Detect which cell encompasses the target text, then output its (X, Y) center coordinate. 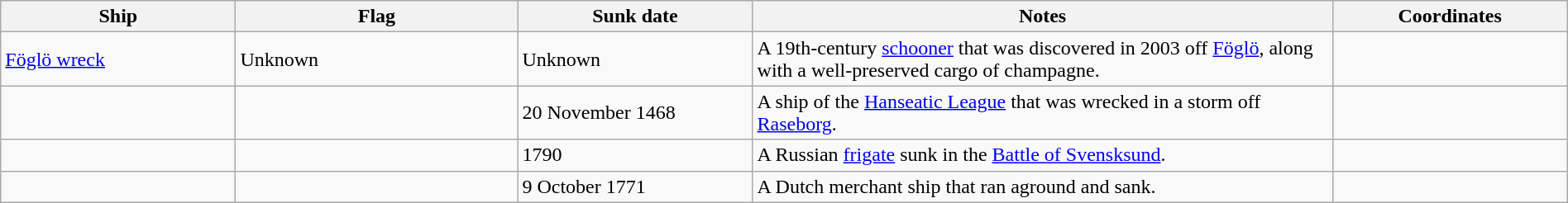
9 October 1771 (635, 186)
Ship (118, 17)
A Dutch merchant ship that ran aground and sank. (1042, 186)
Föglö wreck (118, 59)
A 19th-century schooner that was discovered in 2003 off Föglö, along with a well-preserved cargo of champagne. (1042, 59)
20 November 1468 (635, 112)
A ship of the Hanseatic League that was wrecked in a storm off Raseborg. (1042, 112)
Flag (377, 17)
Sunk date (635, 17)
Notes (1042, 17)
A Russian frigate sunk in the Battle of Svensksund. (1042, 155)
Coordinates (1450, 17)
1790 (635, 155)
